Find where the given text appears and provide that cell's center as [x, y] coordinate. 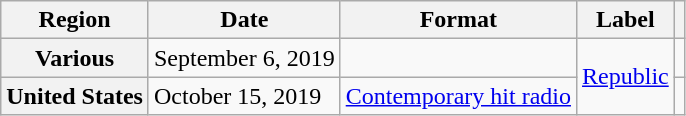
United States [75, 96]
Date [244, 20]
Republic [626, 77]
Format [458, 20]
September 6, 2019 [244, 58]
Various [75, 58]
Region [75, 20]
Contemporary hit radio [458, 96]
October 15, 2019 [244, 96]
Label [626, 20]
